Determine the [x, y] coordinate at the center of the cell enclosing the given text.  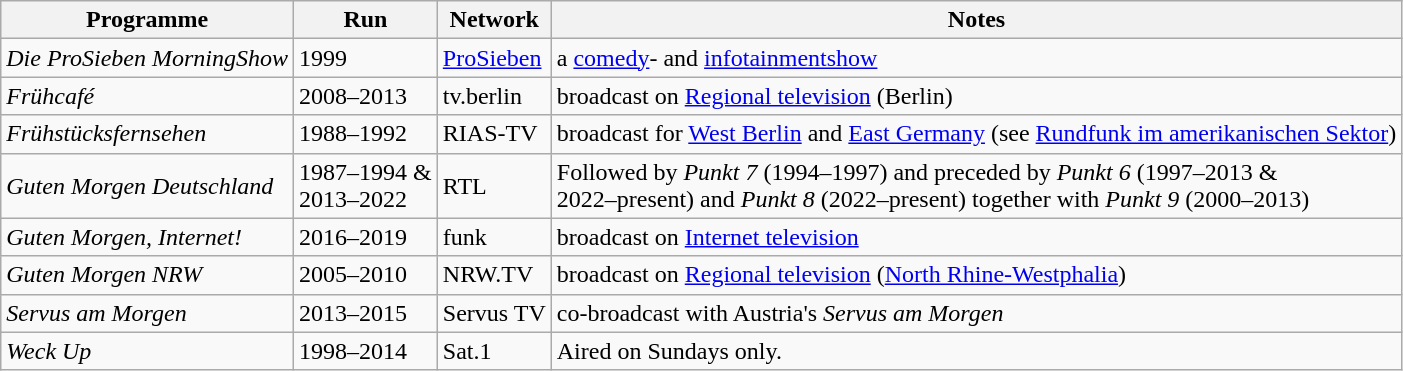
funk [494, 237]
Servus am Morgen [148, 313]
ProSieben [494, 58]
broadcast on Regional television (North Rhine-Westphalia) [976, 275]
2005–2010 [366, 275]
Guten Morgen, Internet! [148, 237]
Guten Morgen NRW [148, 275]
Die ProSieben MorningShow [148, 58]
1988–1992 [366, 134]
Programme [148, 20]
a comedy- and infotainmentshow [976, 58]
broadcast on Internet television [976, 237]
Weck Up [148, 351]
Run [366, 20]
broadcast on Regional television (Berlin) [976, 96]
2013–2015 [366, 313]
broadcast for West Berlin and East Germany (see Rundfunk im amerikanischen Sektor) [976, 134]
Frühstücksfernsehen [148, 134]
1998–2014 [366, 351]
Servus TV [494, 313]
Frühcafé [148, 96]
NRW.TV [494, 275]
Network [494, 20]
tv.berlin [494, 96]
Aired on Sundays only. [976, 351]
Followed by Punkt 7 (1994–1997) and preceded by Punkt 6 (1997–2013 & 2022–present) and Punkt 8 (2022–present) together with Punkt 9 (2000–2013) [976, 186]
RIAS-TV [494, 134]
Guten Morgen Deutschland [148, 186]
co-broadcast with Austria's Servus am Morgen [976, 313]
1999 [366, 58]
Notes [976, 20]
2016–2019 [366, 237]
1987–1994 & 2013–2022 [366, 186]
2008–2013 [366, 96]
Sat.1 [494, 351]
RTL [494, 186]
